Scan for the cell matching the given text and deliver its [x, y] coordinate at center. 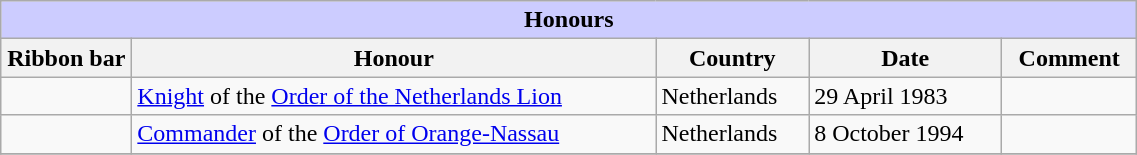
Honour [394, 58]
Honours [569, 20]
Knight of the Order of the Netherlands Lion [394, 96]
Comment [1070, 58]
Date [906, 58]
Country [732, 58]
29 April 1983 [906, 96]
8 October 1994 [906, 134]
Ribbon bar [66, 58]
Commander of the Order of Orange-Nassau [394, 134]
